Search for the cell housing the specified text and yield its [x, y] center coordinate. 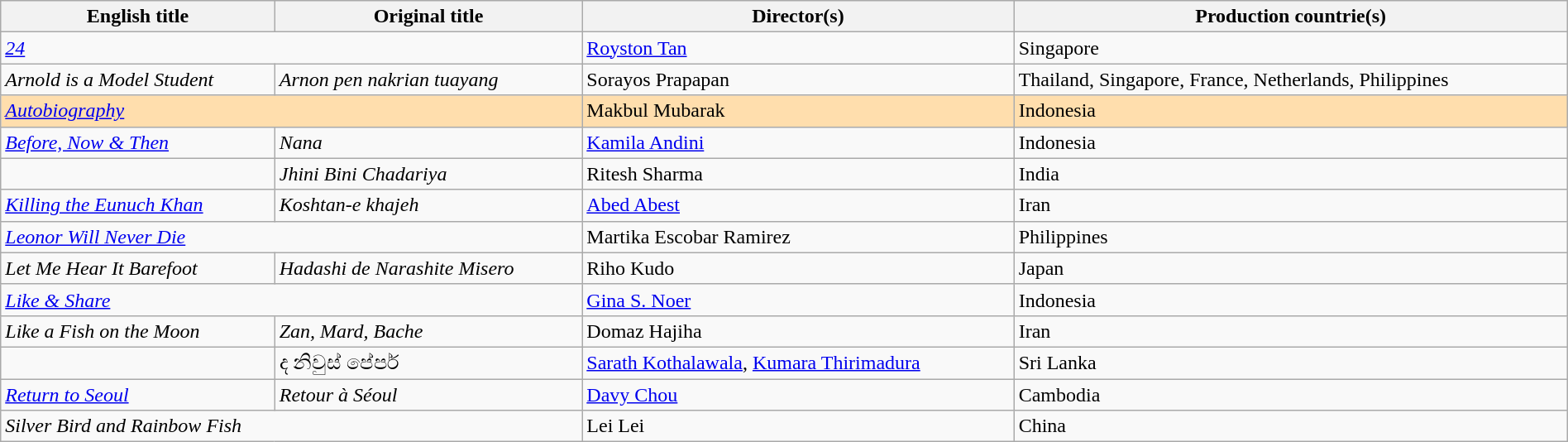
Director(s) [798, 17]
English title [137, 17]
Abed Abest [798, 205]
Philippines [1290, 237]
Sri Lanka [1290, 363]
Domaz Hajiha [798, 331]
Davy Chou [798, 395]
Thailand, Singapore, France, Netherlands, Philippines [1290, 79]
Kamila Andini [798, 142]
Production countrie(s) [1290, 17]
24 [291, 48]
Cambodia [1290, 395]
Martika Escobar Ramirez [798, 237]
China [1290, 426]
Arnon pen nakrian tuayang [428, 79]
Sarath Kothalawala, Kumara Thirimadura [798, 363]
Killing the Eunuch Khan [137, 205]
Let Me Hear It Barefoot [137, 268]
Japan [1290, 268]
Before, Now & Then [137, 142]
Return to Seoul [137, 395]
Autobiography [291, 111]
Sorayos Prapapan [798, 79]
Hadashi de Narashite Misero [428, 268]
Retour à Séoul [428, 395]
ද නිවුස් පේපර් [428, 363]
Zan, Mard, Bache [428, 331]
India [1290, 174]
Jhini Bini Chadariya [428, 174]
Koshtan-e khajeh [428, 205]
Leonor Will Never Die [291, 237]
Silver Bird and Rainbow Fish [291, 426]
Arnold is a Model Student [137, 79]
Lei Lei [798, 426]
Nana [428, 142]
Singapore [1290, 48]
Makbul Mubarak [798, 111]
Ritesh Sharma [798, 174]
Like & Share [291, 300]
Riho Kudo [798, 268]
Gina S. Noer [798, 300]
Royston Tan [798, 48]
Like a Fish on the Moon [137, 331]
Original title [428, 17]
